Detect which cell encompasses the target text, then output its [x, y] center coordinate. 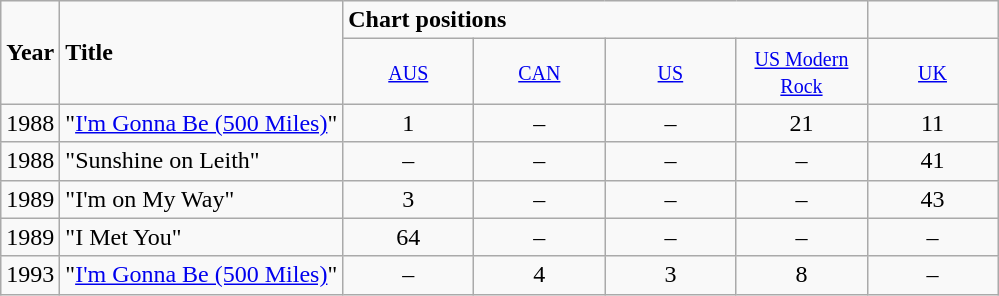
"I'm on My Way" [202, 199]
41 [932, 161]
Year [30, 52]
4 [540, 275]
1993 [30, 275]
11 [932, 123]
Title [202, 52]
"I Met You" [202, 237]
8 [802, 275]
64 [408, 237]
1 [408, 123]
21 [802, 123]
UK [932, 72]
AUS [408, 72]
US [670, 72]
"Sunshine on Leith" [202, 161]
43 [932, 199]
CAN [540, 72]
Chart positions [605, 20]
US Modern Rock [802, 72]
